Detect which cell encompasses the target text, then output its (X, Y) center coordinate. 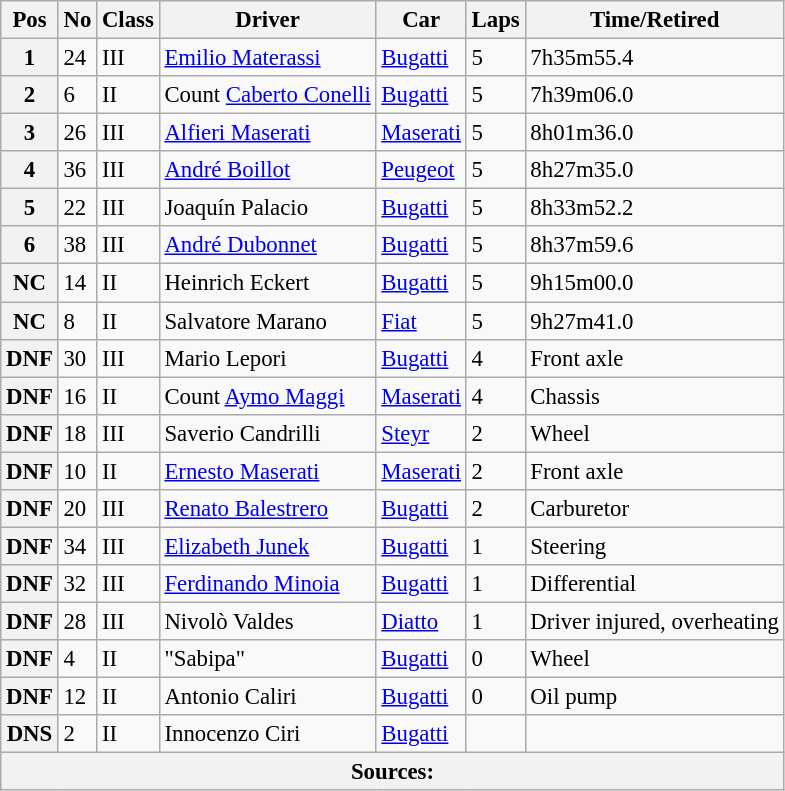
Car (421, 20)
30 (77, 358)
Driver (268, 20)
9h15m00.0 (654, 283)
Ferdinando Minoia (268, 584)
8h33m52.2 (654, 208)
Ernesto Maserati (268, 471)
18 (77, 433)
Peugeot (421, 170)
Driver injured, overheating (654, 621)
28 (77, 621)
32 (77, 584)
3 (30, 133)
Carburetor (654, 509)
Salvatore Marano (268, 321)
Differential (654, 584)
Steyr (421, 433)
Count Aymo Maggi (268, 396)
7h39m06.0 (654, 95)
24 (77, 58)
26 (77, 133)
16 (77, 396)
Emilio Materassi (268, 58)
André Dubonnet (268, 245)
10 (77, 471)
Laps (496, 20)
Alfieri Maserati (268, 133)
Elizabeth Junek (268, 546)
Count Caberto Conelli (268, 95)
Heinrich Eckert (268, 283)
7h35m55.4 (654, 58)
8h37m59.6 (654, 245)
38 (77, 245)
Class (128, 20)
Time/Retired (654, 20)
8h01m36.0 (654, 133)
14 (77, 283)
Chassis (654, 396)
André Boillot (268, 170)
12 (77, 697)
9h27m41.0 (654, 321)
8h27m35.0 (654, 170)
Fiat (421, 321)
No (77, 20)
Sources: (393, 772)
"Sabipa" (268, 659)
Mario Lepori (268, 358)
Oil pump (654, 697)
22 (77, 208)
20 (77, 509)
Antonio Caliri (268, 697)
Steering (654, 546)
Renato Balestrero (268, 509)
8 (77, 321)
DNS (30, 734)
36 (77, 170)
Saverio Candrilli (268, 433)
Diatto (421, 621)
Joaquín Palacio (268, 208)
34 (77, 546)
Pos (30, 20)
Nivolò Valdes (268, 621)
Innocenzo Ciri (268, 734)
